From the cell containing the given text, extract its center point as (X, Y) coordinate. 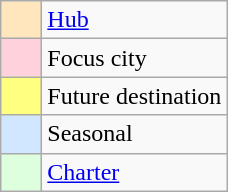
Hub (134, 20)
Seasonal (134, 134)
Future destination (134, 96)
Focus city (134, 58)
Charter (134, 172)
